Pinpoint the cell where the given text exists, returning its (X, Y) midpoint coordinate. 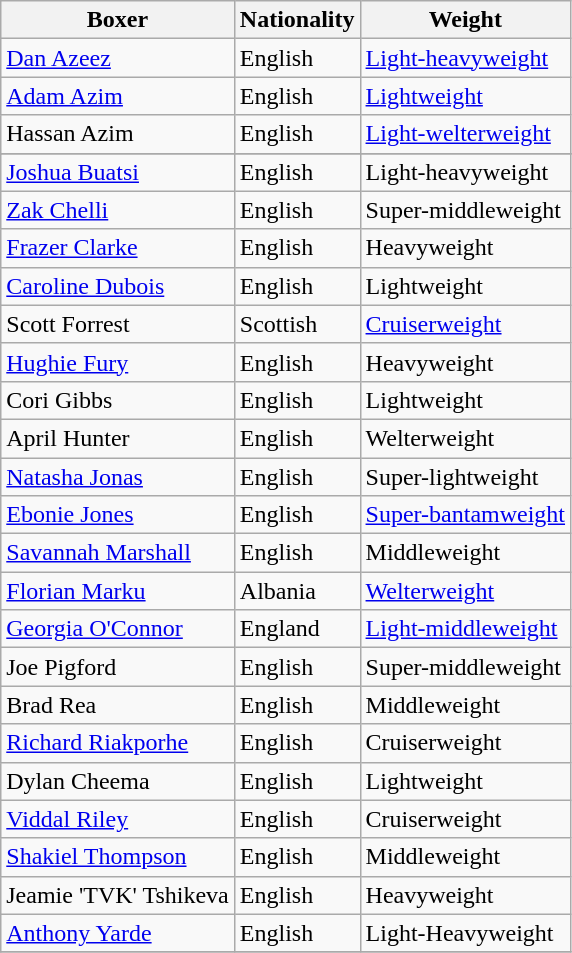
Caroline Dubois (118, 286)
Adam Azim (118, 96)
Hughie Fury (118, 362)
Zak Chelli (118, 210)
Natasha Jonas (118, 477)
Joshua Buatsi (118, 172)
Dan Azeez (118, 58)
Hassan Azim (118, 134)
Weight (466, 20)
Shakiel Thompson (118, 857)
Boxer (118, 20)
Cori Gibbs (118, 400)
Viddal Riley (118, 819)
Joe Pigford (118, 667)
Super-bantamweight (466, 515)
Jeamie 'TVK' Tshikeva (118, 895)
Light-welterweight (466, 134)
Richard Riakporhe (118, 743)
Brad Rea (118, 705)
Scottish (297, 324)
Light-Heavyweight (466, 933)
Nationality (297, 20)
Georgia O'Connor (118, 629)
Savannah Marshall (118, 553)
Super-lightweight (466, 477)
Dylan Cheema (118, 781)
Anthony Yarde (118, 933)
Scott Forrest (118, 324)
Albania (297, 591)
Florian Marku (118, 591)
Frazer Clarke (118, 248)
April Hunter (118, 438)
Ebonie Jones (118, 515)
England (297, 629)
Light-middleweight (466, 629)
